Identify which cell holds the provided text, then report its (X, Y) central coordinate. 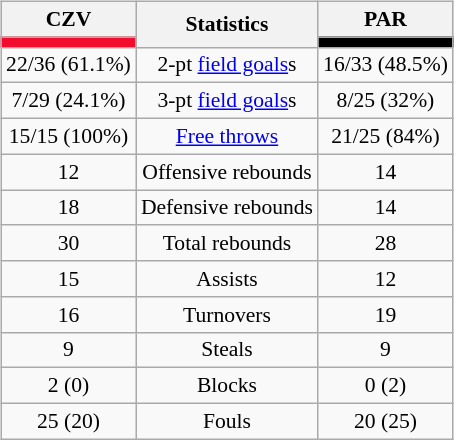
Steals (227, 350)
16 (68, 314)
18 (68, 208)
21/25 (84%) (386, 136)
Assists (227, 279)
0 (2) (386, 386)
15/15 (100%) (68, 136)
Defensive rebounds (227, 208)
19 (386, 314)
16/33 (48.5%) (386, 65)
Offensive rebounds (227, 172)
30 (68, 243)
Fouls (227, 421)
28 (386, 243)
PAR (386, 19)
7/29 (24.1%) (68, 101)
22/36 (61.1%) (68, 65)
Blocks (227, 386)
15 (68, 279)
2-pt field goalss (227, 65)
Total rebounds (227, 243)
25 (20) (68, 421)
Statistics (227, 24)
CZV (68, 19)
Turnovers (227, 314)
20 (25) (386, 421)
3-pt field goalss (227, 101)
Free throws (227, 136)
8/25 (32%) (386, 101)
2 (0) (68, 386)
